Pinpoint the cell where the given text exists, returning its [X, Y] midpoint coordinate. 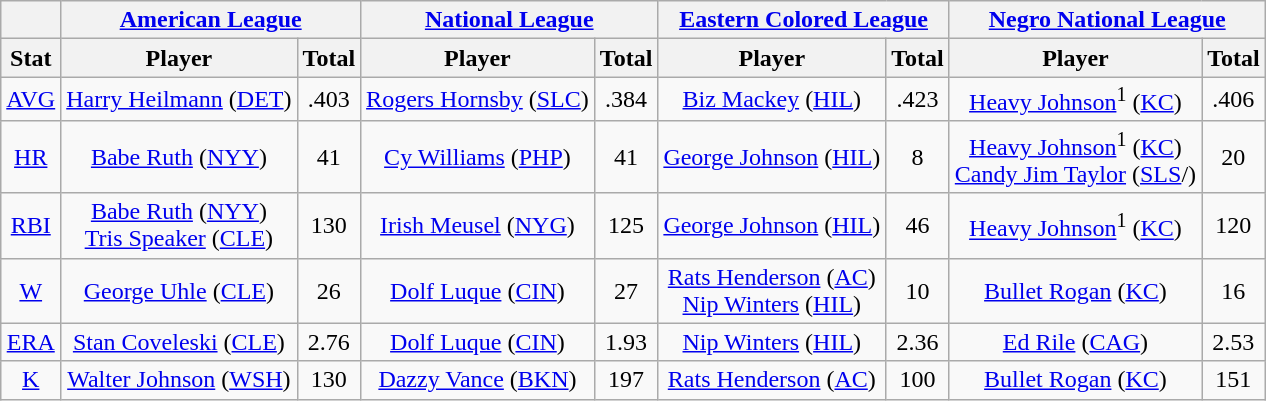
.403 [329, 100]
Nip Winters (HIL) [772, 342]
120 [1234, 226]
HR [31, 157]
2.76 [329, 342]
Rats Henderson (AC) [772, 380]
1.93 [626, 342]
Rogers Hornsby (SLC) [478, 100]
46 [918, 226]
2.36 [918, 342]
Babe Ruth (NYY) [179, 157]
K [31, 380]
20 [1234, 157]
Eastern Colored League [804, 20]
W [31, 290]
Walter Johnson (WSH) [179, 380]
Harry Heilmann (DET) [179, 100]
26 [329, 290]
125 [626, 226]
27 [626, 290]
RBI [31, 226]
Babe Ruth (NYY)Tris Speaker (CLE) [179, 226]
Cy Williams (PHP) [478, 157]
American League [211, 20]
George Uhle (CLE) [179, 290]
Negro National League [1107, 20]
National League [510, 20]
Stat [31, 58]
16 [1234, 290]
8 [918, 157]
Dazzy Vance (BKN) [478, 380]
Irish Meusel (NYG) [478, 226]
Rats Henderson (AC)Nip Winters (HIL) [772, 290]
.423 [918, 100]
AVG [31, 100]
2.53 [1234, 342]
Heavy Johnson1 (KC)Candy Jim Taylor (SLS/) [1075, 157]
10 [918, 290]
151 [1234, 380]
.384 [626, 100]
Stan Coveleski (CLE) [179, 342]
100 [918, 380]
Biz Mackey (HIL) [772, 100]
ERA [31, 342]
Ed Rile (CAG) [1075, 342]
197 [626, 380]
.406 [1234, 100]
